Pinpoint the cell where the given text exists, returning its (x, y) midpoint coordinate. 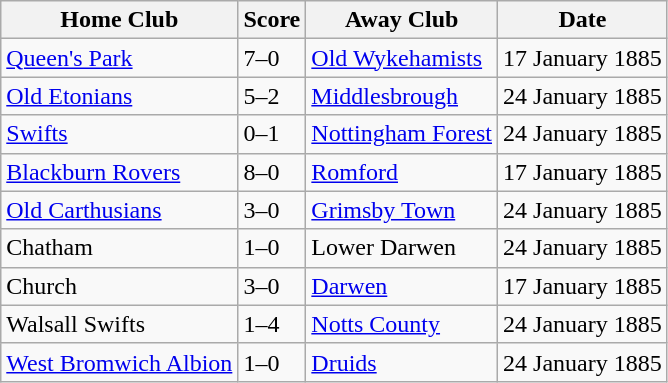
Queen's Park (120, 58)
5–2 (272, 96)
Lower Darwen (402, 248)
Notts County (402, 324)
Nottingham Forest (402, 134)
Druids (402, 362)
Away Club (402, 20)
0–1 (272, 134)
7–0 (272, 58)
Home Club (120, 20)
Blackburn Rovers (120, 172)
Old Etonians (120, 96)
Grimsby Town (402, 210)
Middlesbrough (402, 96)
Romford (402, 172)
West Bromwich Albion (120, 362)
1–4 (272, 324)
Church (120, 286)
Score (272, 20)
8–0 (272, 172)
Darwen (402, 286)
Old Carthusians (120, 210)
Chatham (120, 248)
Swifts (120, 134)
Walsall Swifts (120, 324)
Old Wykehamists (402, 58)
Date (583, 20)
